Return the [X, Y] coordinate for the center point of the cell that contains the specified text.  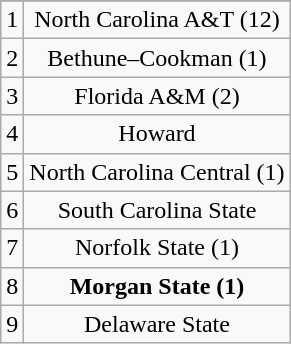
3 [12, 96]
4 [12, 134]
8 [12, 286]
2 [12, 58]
Morgan State (1) [157, 286]
Florida A&M (2) [157, 96]
Bethune–Cookman (1) [157, 58]
North Carolina A&T (12) [157, 20]
6 [12, 210]
5 [12, 172]
Norfolk State (1) [157, 248]
North Carolina Central (1) [157, 172]
1 [12, 20]
South Carolina State [157, 210]
9 [12, 324]
7 [12, 248]
Delaware State [157, 324]
Howard [157, 134]
